Return the (X, Y) coordinate for the center point of the cell that contains the specified text.  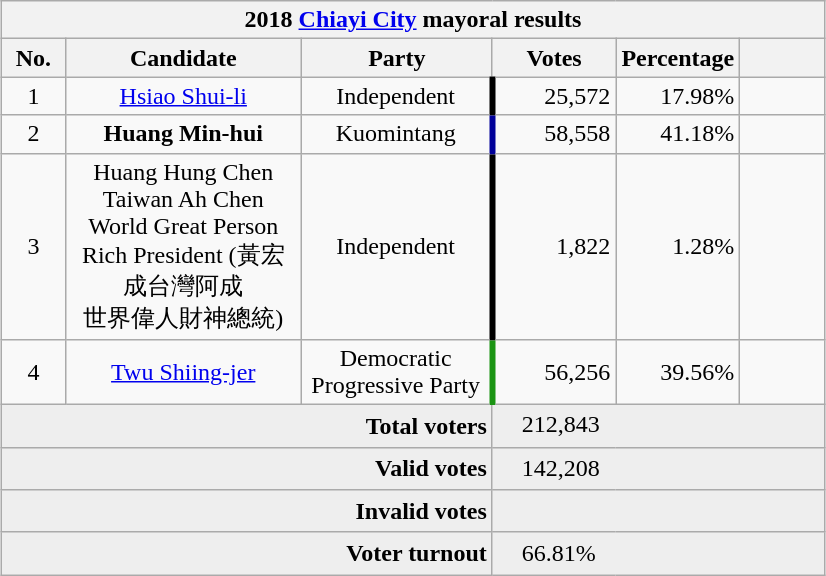
41.18% (678, 134)
1 (34, 96)
56,256 (554, 372)
3 (34, 246)
1,822 (554, 246)
39.56% (678, 372)
212,843 (658, 426)
No. (34, 58)
Percentage (678, 58)
Voter turnout (248, 554)
Kuomintang (396, 134)
Hsiao Shui-li (183, 96)
17.98% (678, 96)
Total voters (248, 426)
Twu Shiing-jer (183, 372)
25,572 (554, 96)
4 (34, 372)
1.28% (678, 246)
2018 Chiayi City mayoral results (414, 20)
Valid votes (248, 468)
Votes (554, 58)
2 (34, 134)
Huang Hung Chen Taiwan Ah Chen World Great Person Rich President (黃宏成台灣阿成世界偉人財神總統) (183, 246)
58,558 (554, 134)
Invalid votes (248, 512)
Party (396, 58)
142,208 (658, 468)
Democratic Progressive Party (396, 372)
Huang Min-hui (183, 134)
Candidate (183, 58)
66.81% (658, 554)
